Determine the (X, Y) coordinate at the center of the cell enclosing the given text.  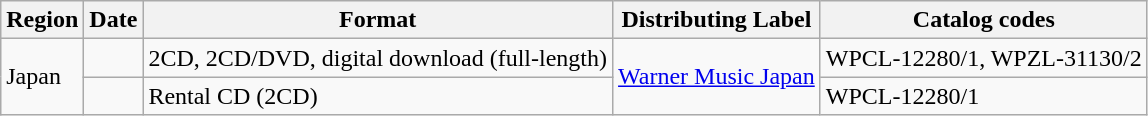
WPCL-12280/1, WPZL-31130/2 (984, 58)
Warner Music Japan (717, 77)
WPCL-12280/1 (984, 96)
Catalog codes (984, 20)
Format (378, 20)
Japan (42, 77)
2CD, 2CD/DVD, digital download (full-length) (378, 58)
Rental CD (2CD) (378, 96)
Distributing Label (717, 20)
Date (114, 20)
Region (42, 20)
